Locate the cell with the specified text and output its (x, y) center coordinate. 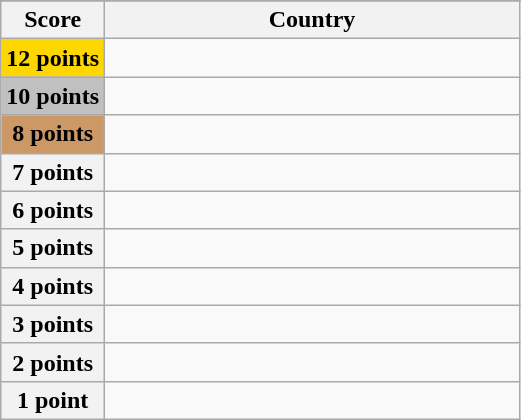
12 points (53, 58)
6 points (53, 210)
5 points (53, 248)
7 points (53, 172)
8 points (53, 134)
2 points (53, 362)
3 points (53, 324)
10 points (53, 96)
4 points (53, 286)
Score (53, 20)
Country (312, 20)
1 point (53, 400)
